Detect which cell encompasses the target text, then output its (x, y) center coordinate. 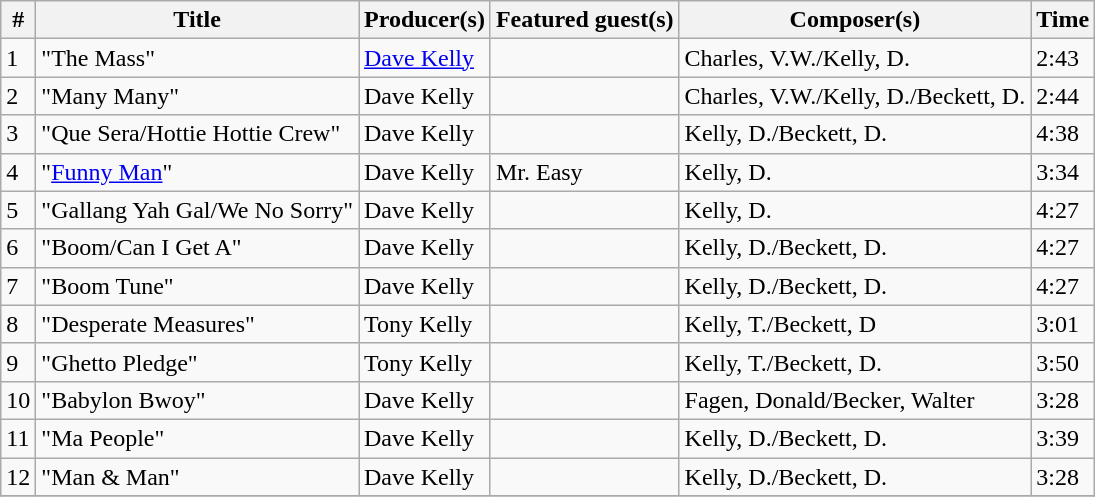
"Man & Man" (198, 477)
Kelly, T./Beckett, D. (855, 362)
"Gallang Yah Gal/We No Sorry" (198, 210)
"Que Sera/Hottie Hottie Crew" (198, 134)
3:34 (1063, 172)
Mr. Easy (584, 172)
"Boom Tune" (198, 286)
6 (18, 248)
Fagen, Donald/Becker, Walter (855, 400)
1 (18, 58)
4 (18, 172)
12 (18, 477)
Producer(s) (424, 20)
Composer(s) (855, 20)
11 (18, 438)
Title (198, 20)
8 (18, 324)
Kelly, T./Beckett, D (855, 324)
"Ma People" (198, 438)
2:43 (1063, 58)
Charles, V.W./Kelly, D./Beckett, D. (855, 96)
3:50 (1063, 362)
7 (18, 286)
Charles, V.W./Kelly, D. (855, 58)
3 (18, 134)
"The Mass" (198, 58)
9 (18, 362)
10 (18, 400)
"Ghetto Pledge" (198, 362)
3:39 (1063, 438)
# (18, 20)
2 (18, 96)
2:44 (1063, 96)
Time (1063, 20)
4:38 (1063, 134)
"Boom/Can I Get A" (198, 248)
"Many Many" (198, 96)
5 (18, 210)
"Desperate Measures" (198, 324)
Featured guest(s) (584, 20)
"Funny Man" (198, 172)
"Babylon Bwoy" (198, 400)
3:01 (1063, 324)
